Extract the [X, Y] coordinate from the center of the cell holding the provided text.  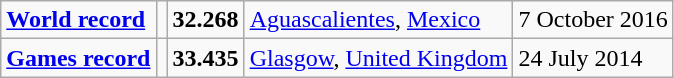
7 October 2016 [593, 20]
Games record [78, 58]
World record [78, 20]
33.435 [206, 58]
Glasgow, United Kingdom [378, 58]
Aguascalientes, Mexico [378, 20]
24 July 2014 [593, 58]
32.268 [206, 20]
